Identify which cell holds the provided text, then report its (X, Y) central coordinate. 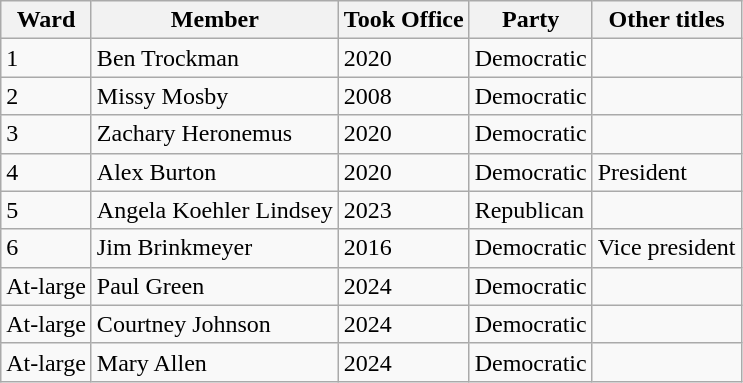
Courtney Johnson (214, 324)
Alex Burton (214, 172)
Republican (530, 210)
Ben Trockman (214, 58)
President (666, 172)
Other titles (666, 20)
Member (214, 20)
2008 (404, 96)
Mary Allen (214, 362)
4 (46, 172)
Zachary Heronemus (214, 134)
Jim Brinkmeyer (214, 248)
Paul Green (214, 286)
Missy Mosby (214, 96)
Ward (46, 20)
6 (46, 248)
2023 (404, 210)
1 (46, 58)
3 (46, 134)
Party (530, 20)
5 (46, 210)
Vice president (666, 248)
Angela Koehler Lindsey (214, 210)
Took Office (404, 20)
2 (46, 96)
2016 (404, 248)
